Search for the cell housing the specified text and yield its (X, Y) center coordinate. 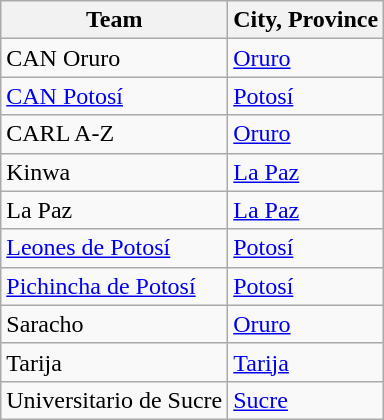
Team (114, 20)
Universitario de Sucre (114, 400)
Pichincha de Potosí (114, 286)
Kinwa (114, 172)
Saracho (114, 324)
City, Province (306, 20)
Leones de Potosí (114, 248)
CARL A-Z (114, 134)
CAN Oruro (114, 58)
CAN Potosí (114, 96)
Sucre (306, 400)
